Identify which cell holds the provided text, then report its [X, Y] central coordinate. 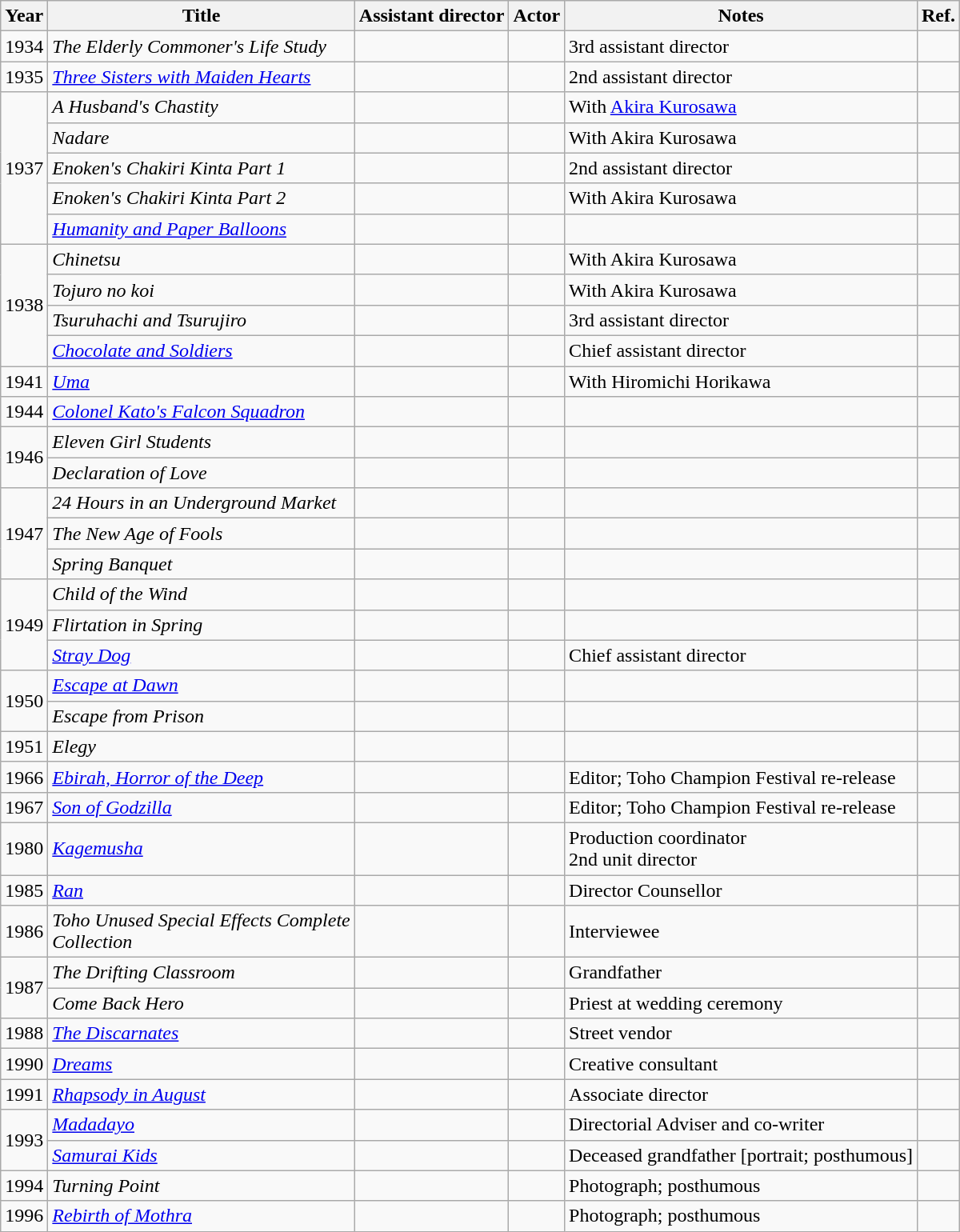
Notes [741, 16]
Street vendor [741, 1034]
1987 [24, 988]
The Discarnates [202, 1034]
Spring Banquet [202, 564]
Three Sisters with Maiden Hearts [202, 77]
Interviewee [741, 931]
Humanity and Paper Balloons [202, 229]
24 Hours in an Underground Market [202, 503]
Escape from Prison [202, 716]
Rhapsody in August [202, 1094]
1966 [24, 777]
Priest at wedding ceremony [741, 1003]
1935 [24, 77]
1949 [24, 625]
Son of Godzilla [202, 807]
Ebirah, Horror of the Deep [202, 777]
Come Back Hero [202, 1003]
Ran [202, 890]
1941 [24, 382]
Stray Dog [202, 655]
Production coordinator2nd unit director [741, 848]
1980 [24, 848]
Flirtation in Spring [202, 625]
1950 [24, 701]
1994 [24, 1186]
1986 [24, 931]
Tsuruhachi and Tsurujiro [202, 320]
1991 [24, 1094]
Director Counsellor [741, 890]
Enoken's Chakiri Kinta Part 2 [202, 198]
Chocolate and Soldiers [202, 350]
Uma [202, 382]
Chinetsu [202, 259]
Elegy [202, 746]
1946 [24, 458]
A Husband's Chastity [202, 107]
Associate director [741, 1094]
Toho Unused Special Effects CompleteCollection [202, 931]
Grandfather [741, 973]
Madadayo [202, 1125]
1993 [24, 1140]
Dreams [202, 1064]
1938 [24, 305]
1937 [24, 168]
Tojuro no koi [202, 290]
1988 [24, 1034]
1944 [24, 412]
Ref. [938, 16]
1990 [24, 1064]
Nadare [202, 138]
Colonel Kato's Falcon Squadron [202, 412]
Rebirth of Mothra [202, 1216]
Year [24, 16]
Assistant director [432, 16]
The New Age of Fools [202, 534]
Creative consultant [741, 1064]
Directorial Adviser and co-writer [741, 1125]
1934 [24, 46]
Deceased grandfather [portrait; posthumous] [741, 1155]
Declaration of Love [202, 473]
1951 [24, 746]
1967 [24, 807]
Samurai Kids [202, 1155]
Enoken's Chakiri Kinta Part 1 [202, 168]
Title [202, 16]
With Hiromichi Horikawa [741, 382]
Child of the Wind [202, 594]
Actor [537, 16]
1996 [24, 1216]
The Elderly Commoner's Life Study [202, 46]
Kagemusha [202, 848]
1947 [24, 534]
Eleven Girl Students [202, 442]
Escape at Dawn [202, 686]
1985 [24, 890]
The Drifting Classroom [202, 973]
Turning Point [202, 1186]
